Determine the [X, Y] coordinate at the center of the cell enclosing the given text.  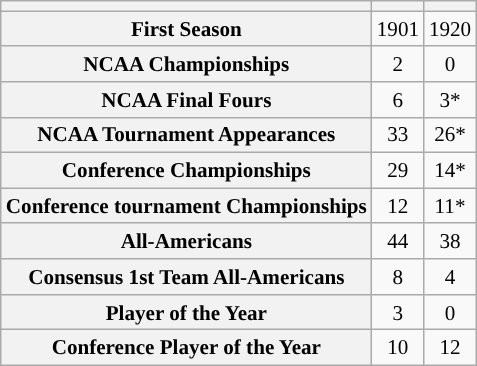
8 [398, 276]
1920 [450, 28]
1901 [398, 28]
38 [450, 240]
Player of the Year [186, 312]
2 [398, 64]
33 [398, 134]
Conference Player of the Year [186, 348]
NCAA Final Fours [186, 100]
Conference Championships [186, 170]
44 [398, 240]
6 [398, 100]
29 [398, 170]
26* [450, 134]
10 [398, 348]
3* [450, 100]
14* [450, 170]
Consensus 1st Team All-Americans [186, 276]
NCAA Tournament Appearances [186, 134]
NCAA Championships [186, 64]
11* [450, 206]
First Season [186, 28]
Conference tournament Championships [186, 206]
3 [398, 312]
All-Americans [186, 240]
4 [450, 276]
